Return the (X, Y) coordinate for the center point of the cell that contains the specified text.  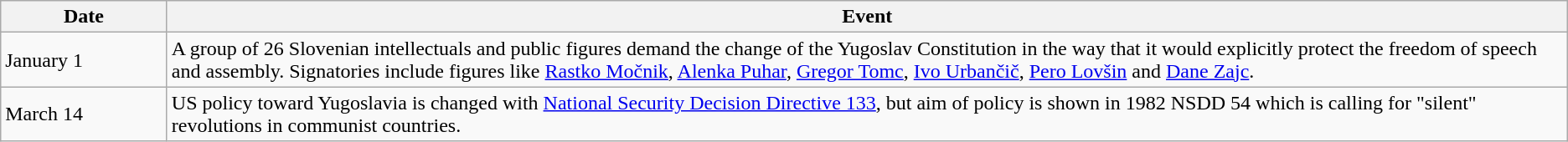
Date (84, 17)
January 1 (84, 60)
Event (867, 17)
March 14 (84, 114)
